Provide the [X, Y] coordinate of the cell's center where the given text is located.  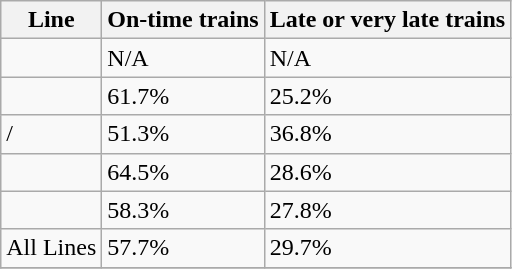
51.3% [183, 134]
64.5% [183, 172]
All Lines [52, 248]
57.7% [183, 248]
58.3% [183, 210]
28.6% [388, 172]
On-time trains [183, 20]
25.2% [388, 96]
Late or very late trains [388, 20]
27.8% [388, 210]
29.7% [388, 248]
Line [52, 20]
61.7% [183, 96]
/ [52, 134]
36.8% [388, 134]
